Capture the cell that displays the provided text and extract its (X, Y) central coordinate. 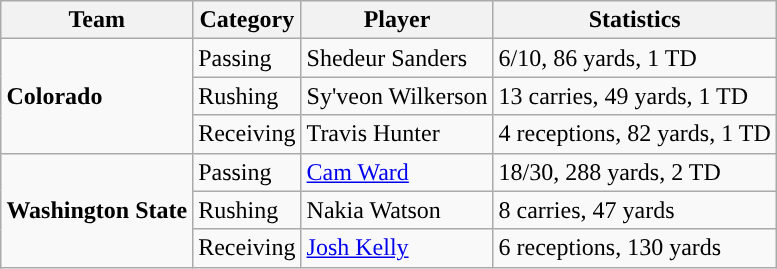
6/10, 86 yards, 1 TD (634, 58)
Nakia Watson (397, 210)
Colorado (97, 96)
Sy'veon Wilkerson (397, 96)
Shedeur Sanders (397, 58)
Josh Kelly (397, 248)
Player (397, 20)
13 carries, 49 yards, 1 TD (634, 96)
Travis Hunter (397, 134)
4 receptions, 82 yards, 1 TD (634, 134)
Washington State (97, 210)
18/30, 288 yards, 2 TD (634, 172)
8 carries, 47 yards (634, 210)
Statistics (634, 20)
Cam Ward (397, 172)
Team (97, 20)
Category (247, 20)
6 receptions, 130 yards (634, 248)
